Determine the [X, Y] coordinate at the center of the cell enclosing the given text.  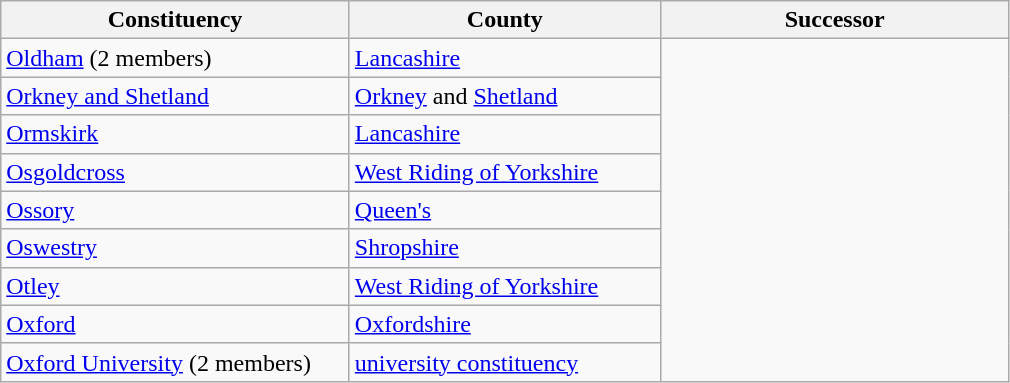
Osgoldcross [176, 172]
Oxfordshire [504, 324]
Oldham (2 members) [176, 58]
Shropshire [504, 248]
Ossory [176, 210]
Oswestry [176, 248]
Queen's [504, 210]
Constituency [176, 20]
Oxford [176, 324]
university constituency [504, 362]
County [504, 20]
Successor [834, 20]
Oxford University (2 members) [176, 362]
Ormskirk [176, 134]
Otley [176, 286]
